Scan for the cell matching the given text and deliver its (x, y) coordinate at center. 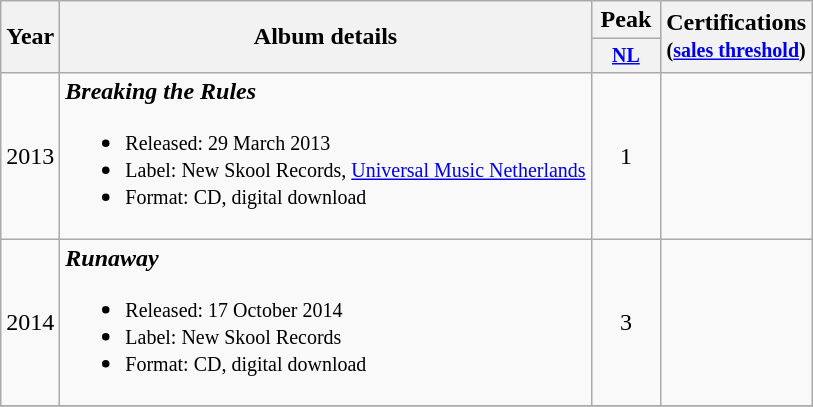
NL (626, 56)
Breaking the RulesReleased: 29 March 2013Label: New Skool Records, Universal Music NetherlandsFormat: CD, digital download (326, 156)
Year (30, 37)
Peak (626, 20)
Certifications(sales threshold) (736, 37)
1 (626, 156)
3 (626, 322)
Album details (326, 37)
RunawayReleased: 17 October 2014Label: New Skool RecordsFormat: CD, digital download (326, 322)
2014 (30, 322)
2013 (30, 156)
